Return the [X, Y] coordinate for the center point of the cell that contains the specified text.  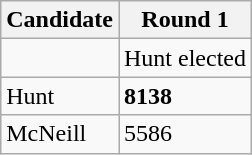
Round 1 [184, 20]
Hunt elected [184, 58]
Candidate [60, 20]
McNeill [60, 134]
5586 [184, 134]
Hunt [60, 96]
8138 [184, 96]
